Determine the [X, Y] coordinate at the center of the cell enclosing the given text.  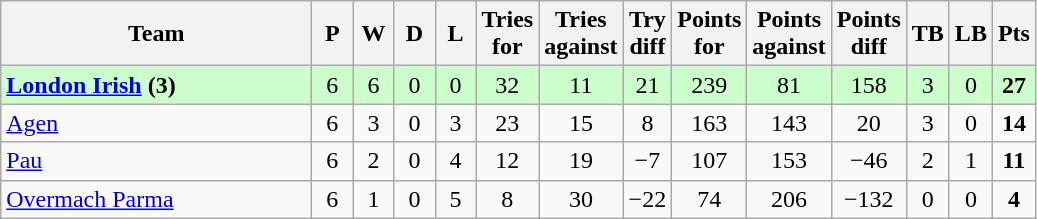
Agen [156, 123]
Tries against [581, 34]
30 [581, 199]
14 [1014, 123]
21 [648, 85]
239 [710, 85]
Points against [789, 34]
P [332, 34]
206 [789, 199]
Try diff [648, 34]
81 [789, 85]
107 [710, 161]
Pts [1014, 34]
Team [156, 34]
32 [508, 85]
−22 [648, 199]
27 [1014, 85]
74 [710, 199]
15 [581, 123]
12 [508, 161]
Points diff [868, 34]
5 [456, 199]
20 [868, 123]
Pau [156, 161]
LB [970, 34]
23 [508, 123]
143 [789, 123]
158 [868, 85]
D [414, 34]
−46 [868, 161]
Points for [710, 34]
Tries for [508, 34]
163 [710, 123]
London Irish (3) [156, 85]
L [456, 34]
−132 [868, 199]
W [374, 34]
−7 [648, 161]
153 [789, 161]
TB [928, 34]
19 [581, 161]
Overmach Parma [156, 199]
